Pinpoint the cell where the given text exists, returning its [X, Y] midpoint coordinate. 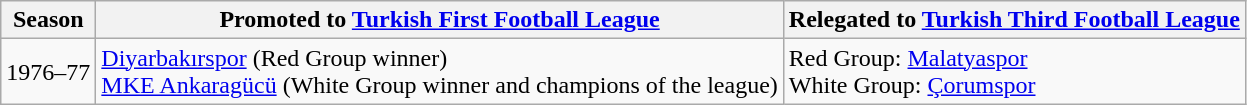
Promoted to Turkish First Football League [440, 20]
Season [48, 20]
Relegated to Turkish Third Football League [1014, 20]
Red Group: MalatyasporWhite Group: Çorumspor [1014, 72]
1976–77 [48, 72]
Diyarbakırspor (Red Group winner)MKE Ankaragücü (White Group winner and champions of the league) [440, 72]
